Scan for the cell matching the given text and deliver its (X, Y) coordinate at center. 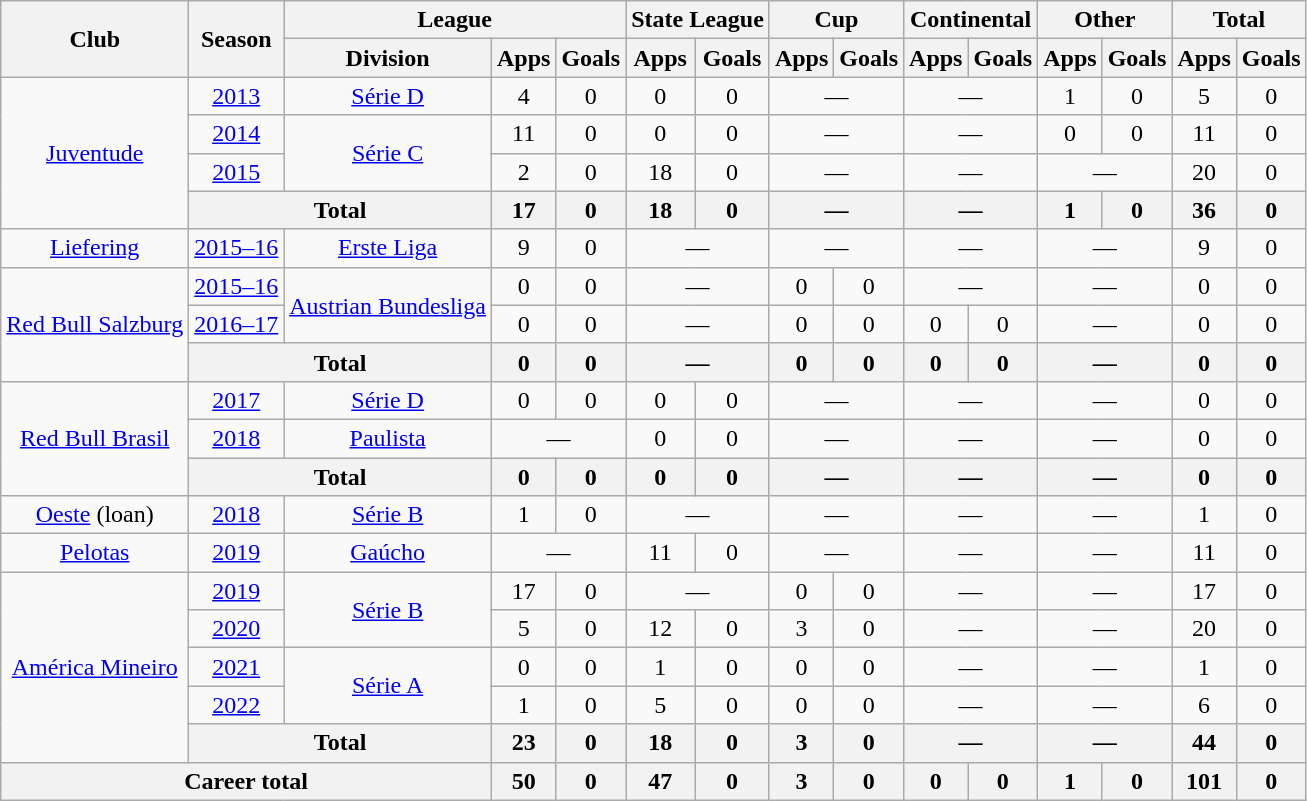
2 (523, 172)
Oeste (loan) (95, 515)
Liefering (95, 248)
Cup (836, 20)
Career total (246, 781)
101 (1204, 781)
League (455, 20)
Erste Liga (388, 248)
Pelotas (95, 553)
6 (1204, 705)
47 (660, 781)
Continental (971, 20)
Paulista (388, 438)
4 (523, 96)
50 (523, 781)
Gaúcho (388, 553)
12 (660, 629)
Season (236, 39)
23 (523, 743)
2022 (236, 705)
Red Bull Brasil (95, 438)
Division (388, 58)
Série C (388, 153)
2015 (236, 172)
2014 (236, 134)
Other (1105, 20)
América Mineiro (95, 667)
Red Bull Salzburg (95, 324)
2017 (236, 400)
2016–17 (236, 324)
2013 (236, 96)
Austrian Bundesliga (388, 305)
2021 (236, 667)
44 (1204, 743)
Série A (388, 686)
State League (698, 20)
2020 (236, 629)
Juventude (95, 153)
36 (1204, 210)
Club (95, 39)
